Provide the (X, Y) coordinate of the cell's center where the given text is located.  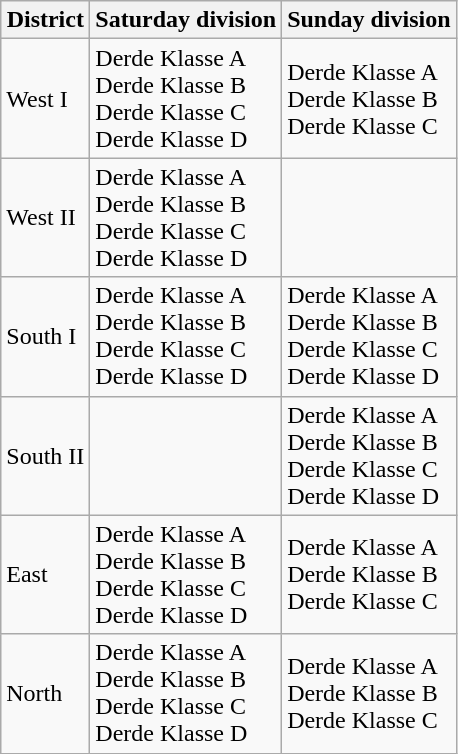
East (46, 574)
Sunday division (369, 20)
North (46, 694)
South II (46, 456)
Saturday division (186, 20)
South I (46, 336)
West II (46, 218)
West I (46, 98)
District (46, 20)
